Determine the (x, y) coordinate at the center of the cell enclosing the given text.  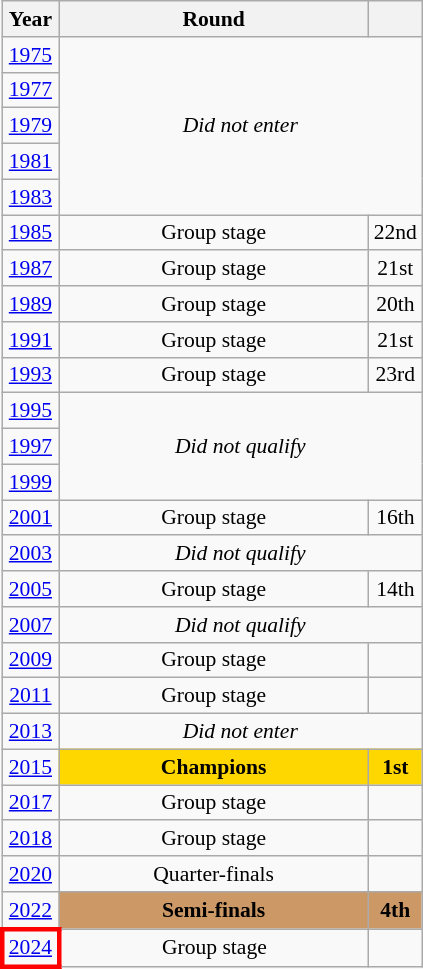
1989 (30, 304)
Quarter-finals (214, 874)
2011 (30, 696)
Semi-finals (214, 910)
2003 (30, 554)
1987 (30, 269)
1985 (30, 233)
16th (396, 518)
2015 (30, 767)
1993 (30, 375)
2020 (30, 874)
4th (396, 910)
1997 (30, 447)
1983 (30, 197)
1999 (30, 482)
Year (30, 19)
23rd (396, 375)
2009 (30, 660)
22nd (396, 233)
1995 (30, 411)
2005 (30, 589)
2007 (30, 625)
2018 (30, 839)
1977 (30, 90)
2022 (30, 910)
Champions (214, 767)
2013 (30, 732)
1975 (30, 55)
2017 (30, 803)
2001 (30, 518)
1981 (30, 162)
2024 (30, 948)
Round (214, 19)
14th (396, 589)
1st (396, 767)
20th (396, 304)
1991 (30, 340)
1979 (30, 126)
